Capture the cell that displays the provided text and extract its (x, y) central coordinate. 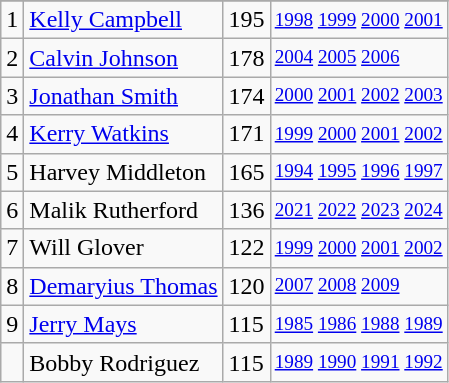
171 (246, 134)
Demaryius Thomas (124, 286)
Jonathan Smith (124, 96)
1998 1999 2000 2001 (358, 20)
2004 2005 2006 (358, 58)
1 (12, 20)
120 (246, 286)
Kerry Watkins (124, 134)
178 (246, 58)
8 (12, 286)
2021 2022 2023 2024 (358, 210)
1994 1995 1996 1997 (358, 172)
9 (12, 324)
2 (12, 58)
6 (12, 210)
174 (246, 96)
Jerry Mays (124, 324)
Kelly Campbell (124, 20)
136 (246, 210)
3 (12, 96)
2000 2001 2002 2003 (358, 96)
Calvin Johnson (124, 58)
Bobby Rodriguez (124, 362)
1985 1986 1988 1989 (358, 324)
5 (12, 172)
165 (246, 172)
Malik Rutherford (124, 210)
Will Glover (124, 248)
195 (246, 20)
Harvey Middleton (124, 172)
2007 2008 2009 (358, 286)
7 (12, 248)
1989 1990 1991 1992 (358, 362)
4 (12, 134)
122 (246, 248)
